Provide the [X, Y] coordinate of the cell's center where the given text is located.  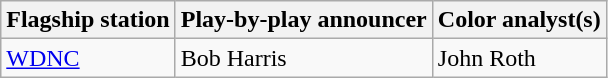
Bob Harris [304, 58]
Flagship station [88, 20]
John Roth [519, 58]
WDNC [88, 58]
Play-by-play announcer [304, 20]
Color analyst(s) [519, 20]
